Determine the [X, Y] coordinate at the center of the cell enclosing the given text.  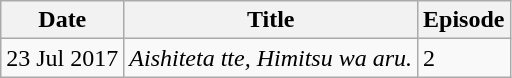
23 Jul 2017 [62, 58]
Aishiteta tte, Himitsu wa aru. [271, 58]
Date [62, 20]
Episode [464, 20]
Title [271, 20]
2 [464, 58]
